Search for the cell housing the specified text and yield its [X, Y] center coordinate. 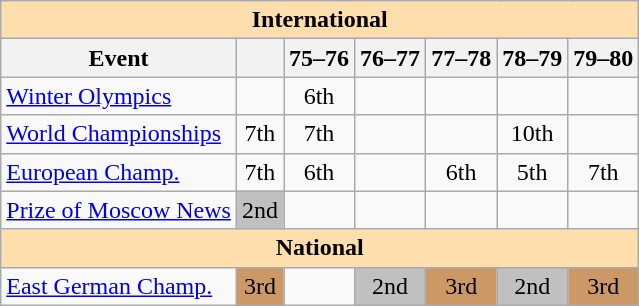
World Championships [119, 134]
Winter Olympics [119, 96]
78–79 [532, 58]
International [320, 20]
79–80 [604, 58]
East German Champ. [119, 286]
Event [119, 58]
National [320, 248]
75–76 [320, 58]
Prize of Moscow News [119, 210]
10th [532, 134]
76–77 [390, 58]
5th [532, 172]
77–78 [462, 58]
European Champ. [119, 172]
